Pinpoint the cell where the given text exists, returning its [x, y] midpoint coordinate. 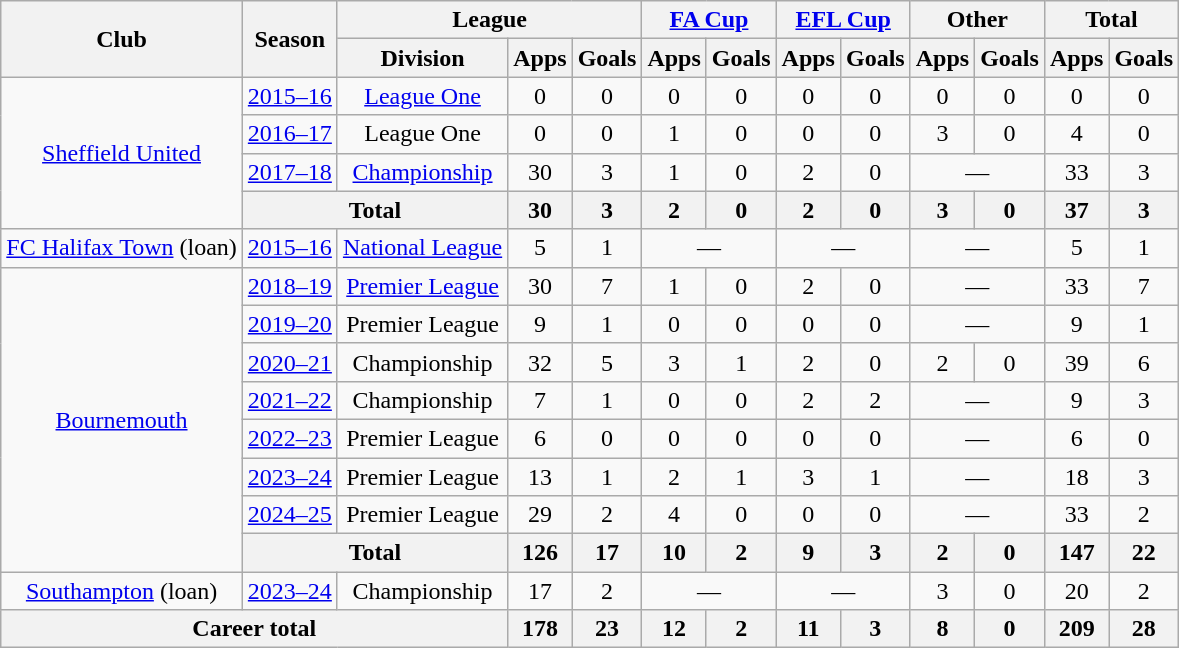
Club [122, 39]
EFL Cup [843, 20]
10 [674, 553]
2018–19 [290, 286]
2022–23 [290, 438]
147 [1076, 553]
2020–21 [290, 362]
FC Halifax Town (loan) [122, 248]
28 [1144, 629]
37 [1076, 210]
8 [942, 629]
2017–18 [290, 172]
2024–25 [290, 515]
18 [1076, 477]
178 [540, 629]
Other [977, 20]
22 [1144, 553]
12 [674, 629]
126 [540, 553]
32 [540, 362]
Bournemouth [122, 419]
39 [1076, 362]
23 [607, 629]
Southampton (loan) [122, 591]
FA Cup [709, 20]
209 [1076, 629]
Division [422, 58]
11 [808, 629]
League [489, 20]
13 [540, 477]
National League [422, 248]
Career total [254, 629]
2021–22 [290, 400]
Season [290, 39]
2019–20 [290, 324]
20 [1076, 591]
Sheffield United [122, 153]
2016–17 [290, 134]
29 [540, 515]
